Capture the cell that displays the provided text and extract its (x, y) central coordinate. 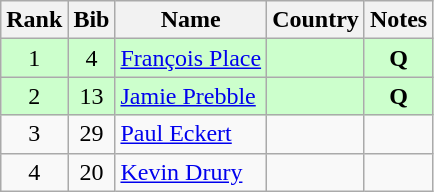
29 (92, 134)
François Place (191, 58)
Name (191, 20)
20 (92, 172)
3 (34, 134)
Notes (398, 20)
Paul Eckert (191, 134)
Country (316, 20)
13 (92, 96)
1 (34, 58)
Kevin Drury (191, 172)
Bib (92, 20)
Rank (34, 20)
2 (34, 96)
Jamie Prebble (191, 96)
